Locate the cell with the specified text and output its [X, Y] center coordinate. 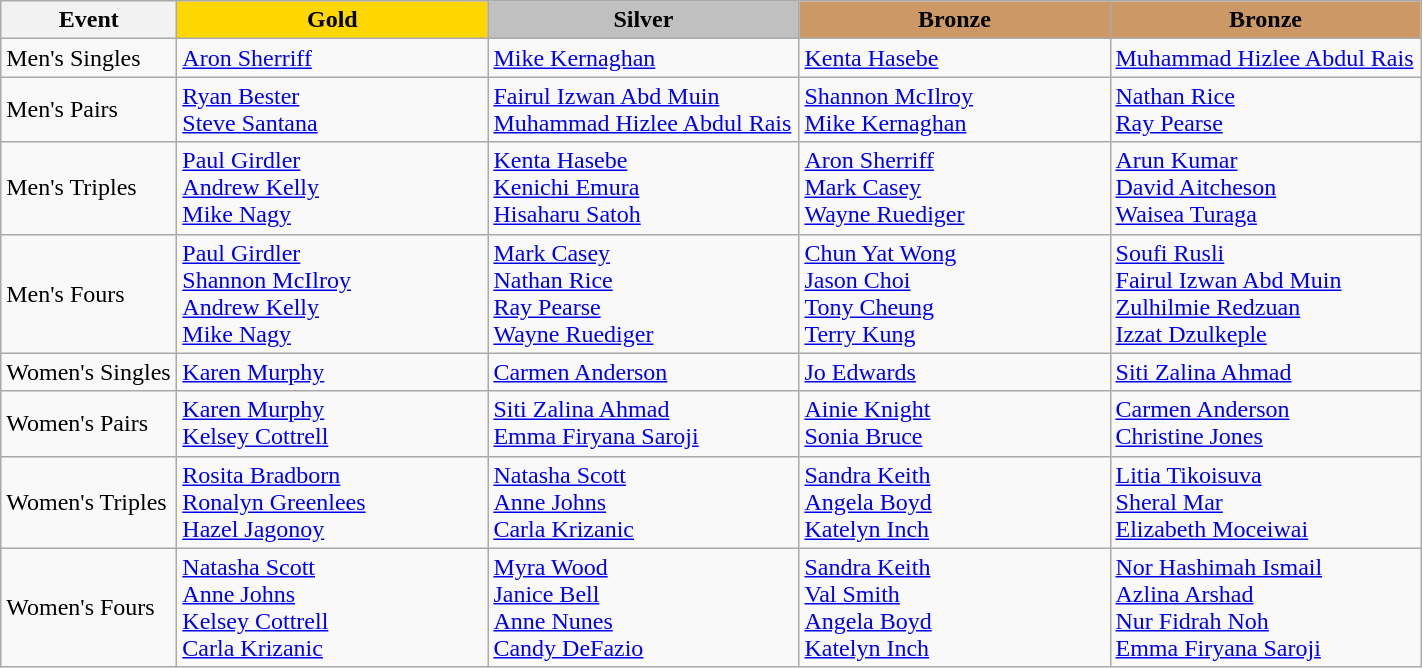
Rosita BradbornRonalyn GreenleesHazel Jagonoy [332, 502]
Fairul Izwan Abd MuinMuhammad Hizlee Abdul Rais [644, 110]
Sandra KeithVal SmithAngela BoydKatelyn Inch [954, 608]
Soufi RusliFairul Izwan Abd MuinZulhilmie RedzuanIzzat Dzulkeple [1266, 294]
Men's Fours [89, 294]
Karen Murphy [332, 372]
Aron Sherriff [332, 58]
Paul GirdlerAndrew KellyMike Nagy [332, 188]
Ryan BesterSteve Santana [332, 110]
Arun KumarDavid AitchesonWaisea Turaga [1266, 188]
Ainie KnightSonia Bruce [954, 424]
Men's Triples [89, 188]
Kenta HasebeKenichi EmuraHisaharu Satoh [644, 188]
Muhammad Hizlee Abdul Rais [1266, 58]
Gold [332, 20]
Siti Zalina Ahmad [1266, 372]
Aron SherriffMark CaseyWayne Ruediger [954, 188]
Women's Fours [89, 608]
Litia TikoisuvaSheral MarElizabeth Moceiwai [1266, 502]
Nor Hashimah IsmailAzlina ArshadNur Fidrah NohEmma Firyana Saroji [1266, 608]
Kenta Hasebe [954, 58]
Paul GirdlerShannon McIlroyAndrew KellyMike Nagy [332, 294]
Mark CaseyNathan RiceRay PearseWayne Ruediger [644, 294]
Carmen AndersonChristine Jones [1266, 424]
Carmen Anderson [644, 372]
Natasha ScottAnne JohnsKelsey CottrellCarla Krizanic [332, 608]
Chun Yat WongJason ChoiTony CheungTerry Kung [954, 294]
Sandra KeithAngela BoydKatelyn Inch [954, 502]
Shannon McIlroyMike Kernaghan [954, 110]
Natasha ScottAnne JohnsCarla Krizanic [644, 502]
Silver [644, 20]
Karen MurphyKelsey Cottrell [332, 424]
Men's Singles [89, 58]
Women's Triples [89, 502]
Jo Edwards [954, 372]
Women's Pairs [89, 424]
Mike Kernaghan [644, 58]
Event [89, 20]
Nathan RiceRay Pearse [1266, 110]
Women's Singles [89, 372]
Siti Zalina AhmadEmma Firyana Saroji [644, 424]
Men's Pairs [89, 110]
Myra WoodJanice BellAnne NunesCandy DeFazio [644, 608]
